Scan for the cell matching the given text and deliver its [x, y] coordinate at center. 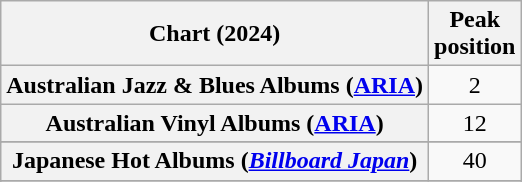
12 [475, 123]
Japanese Hot Albums (Billboard Japan) [215, 161]
Peakposition [475, 34]
Australian Jazz & Blues Albums (ARIA) [215, 85]
Australian Vinyl Albums (ARIA) [215, 123]
2 [475, 85]
Chart (2024) [215, 34]
40 [475, 161]
